Search for the cell housing the specified text and yield its [X, Y] center coordinate. 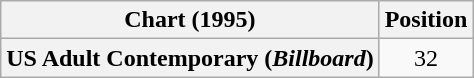
US Adult Contemporary (Billboard) [190, 58]
32 [426, 58]
Position [426, 20]
Chart (1995) [190, 20]
